Scan for the cell matching the given text and deliver its [X, Y] coordinate at center. 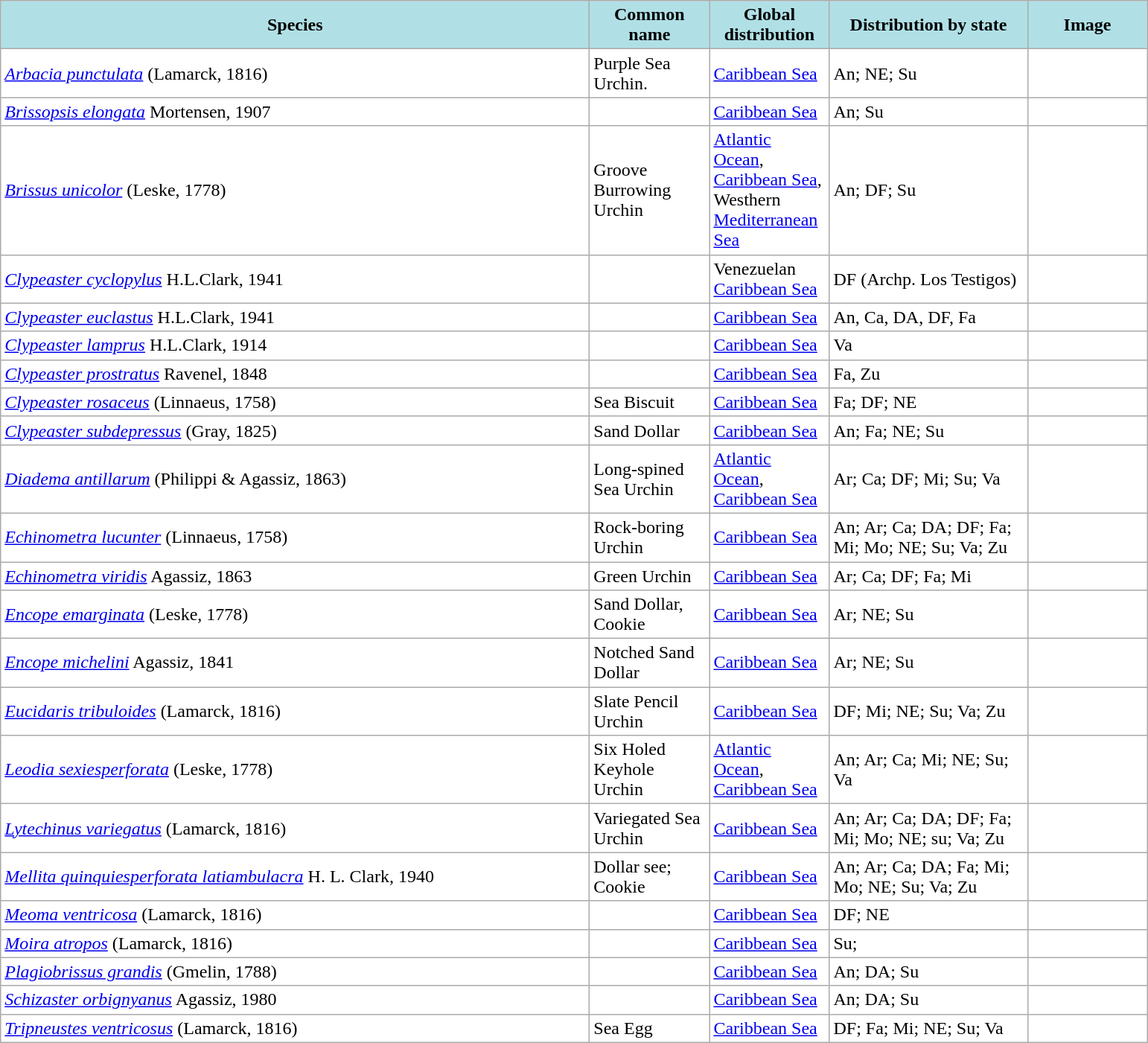
Image [1087, 25]
Sea Biscuit [649, 402]
Fa, Zu [928, 374]
Venezuelan Caribbean Sea [770, 278]
Su; [928, 943]
Common name [649, 25]
Green Urchin [649, 575]
Va [928, 345]
Sea Egg [649, 1028]
An; Fa; NE; Su [928, 430]
Mellita quinquiesperforata latiambulacra H. L. Clark, 1940 [295, 877]
Lytechinus variegatus (Lamarck, 1816) [295, 828]
An; Ar; Ca; DA; DF; Fa; Mi; Mo; NE; su; Va; Zu [928, 828]
An; Su [928, 112]
Clypeaster euclastus H.L.Clark, 1941 [295, 317]
Notched Sand Dollar [649, 663]
Purple Sea Urchin. [649, 73]
Meoma ventricosa (Lamarck, 1816) [295, 915]
An; Ar; Ca; DA; DF; Fa; Mi; Mo; NE; Su; Va; Zu [928, 538]
Clypeaster rosaceus (Linnaeus, 1758) [295, 402]
Variegated Sea Urchin [649, 828]
DF; NE [928, 915]
An, Ca, DA, DF, Fa [928, 317]
Schizaster orbignyanus Agassiz, 1980 [295, 1000]
Species [295, 25]
Clypeaster cyclopylus H.L.Clark, 1941 [295, 278]
Sand Dollar [649, 430]
Echinometra lucunter (Linnaeus, 1758) [295, 538]
Rock-boring Urchin [649, 538]
Sand Dollar, Cookie [649, 615]
Moira atropos (Lamarck, 1816) [295, 943]
Echinometra viridis Agassiz, 1863 [295, 575]
DF; Fa; Mi; NE; Su; Va [928, 1028]
Ar; Ca; DF; Mi; Su; Va [928, 479]
Slate Pencil Urchin [649, 712]
Six Holed Keyhole Urchin [649, 770]
Leodia sexiesperforata (Leske, 1778) [295, 770]
An; Ar; Ca; DA; Fa; Mi; Mo; NE; Su; Va; Zu [928, 877]
Fa; DF; NE [928, 402]
Global distribution [770, 25]
Plagiobrissus grandis (Gmelin, 1788) [295, 972]
Distribution by state [928, 25]
An; DF; Su [928, 191]
Dollar see; Cookie [649, 877]
Eucidaris tribuloides (Lamarck, 1816) [295, 712]
DF; Mi; NE; Su; Va; Zu [928, 712]
An; Ar; Ca; Mi; NE; Su; Va [928, 770]
An; NE; Su [928, 73]
Brissus unicolor (Leske, 1778) [295, 191]
Groove Burrowing Urchin [649, 191]
Clypeaster subdepressus (Gray, 1825) [295, 430]
Clypeaster lamprus H.L.Clark, 1914 [295, 345]
Ar; Ca; DF; Fa; Mi [928, 575]
Clypeaster prostratus Ravenel, 1848 [295, 374]
Tripneustes ventricosus (Lamarck, 1816) [295, 1028]
Encope michelini Agassiz, 1841 [295, 663]
DF (Archp. Los Testigos) [928, 278]
Arbacia punctulata (Lamarck, 1816) [295, 73]
Long-spined Sea Urchin [649, 479]
Diadema antillarum (Philippi & Agassiz, 1863) [295, 479]
Brissopsis elongata Mortensen, 1907 [295, 112]
Encope emarginata (Leske, 1778) [295, 615]
Atlantic Ocean, Caribbean Sea, Westhern Mediterranean Sea [770, 191]
